Capture the cell that displays the provided text and extract its (x, y) central coordinate. 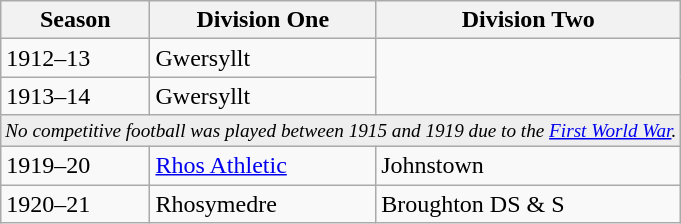
Season (76, 20)
1913–14 (76, 96)
Rhosymedre (263, 204)
1919–20 (76, 166)
1920–21 (76, 204)
Division One (263, 20)
Division Two (528, 20)
No competitive football was played between 1915 and 1919 due to the First World War. (341, 131)
Broughton DS & S (528, 204)
Johnstown (528, 166)
Rhos Athletic (263, 166)
1912–13 (76, 58)
